Identify which cell holds the provided text, then report its (x, y) central coordinate. 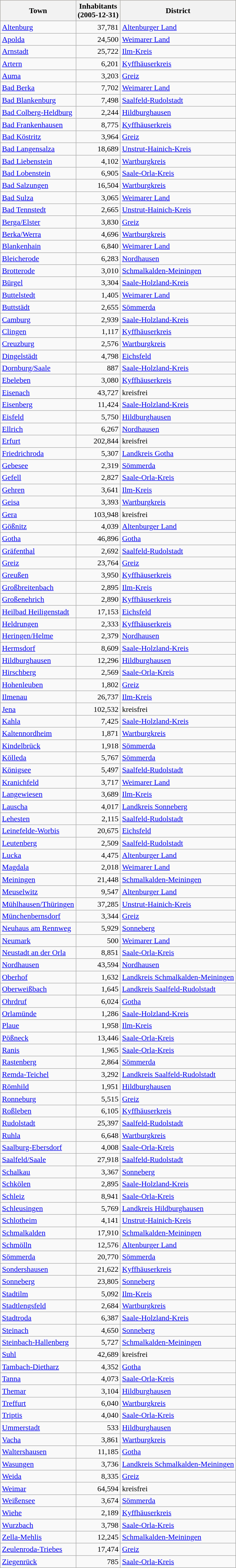
20,675 (98, 831)
Oberweißbach (38, 989)
5,515 (98, 1099)
Hirschberg (38, 673)
Neustadt an der Orla (38, 953)
2,509 (98, 843)
Münchenbernsdorf (38, 916)
3,065 (98, 198)
24,500 (98, 39)
17,474 (98, 1549)
12,576 (98, 1245)
6,267 (98, 429)
Ruhla (38, 1135)
Eisfeld (38, 417)
Langewiesen (38, 794)
Hohenleuben (38, 685)
4,475 (98, 855)
Ellrich (38, 429)
Bad Frankenhausen (38, 124)
3,304 (98, 283)
6,105 (98, 1111)
Schleiz (38, 1196)
Großbreitenbach (38, 587)
4,040 (98, 1415)
Königsee (38, 770)
Apolda (38, 39)
Ummerstadt (38, 1428)
13,446 (98, 1038)
Bad Langensalza (38, 149)
Weimar (38, 1488)
46,896 (98, 538)
Steinbach-Hallenberg (38, 1342)
2,665 (98, 210)
Blankenhain (38, 246)
2,576 (98, 344)
Bürgel (38, 283)
Bad Tennstedt (38, 210)
Steinach (38, 1330)
Town (38, 11)
Berga/Elster (38, 222)
3,203 (98, 76)
785 (98, 1562)
Großenehrich (38, 600)
6,648 (98, 1135)
26,737 (98, 697)
Camburg (38, 319)
Bad Sulza (38, 198)
2,692 (98, 551)
8,775 (98, 124)
3,736 (98, 1464)
Vacha (38, 1440)
Bad Colberg-Heldburg (38, 112)
1,871 (98, 733)
103,948 (98, 514)
23,805 (98, 1281)
Rastenberg (38, 1062)
Kranichfeld (38, 782)
5,092 (98, 1293)
3,830 (98, 222)
Ranis (38, 1050)
Auma (38, 76)
Schleusingen (38, 1208)
25,722 (98, 52)
Lehesten (38, 819)
3,641 (98, 490)
Kahla (38, 721)
3,717 (98, 782)
Bleicherode (38, 259)
2,827 (98, 478)
11,185 (98, 1452)
Ilmenau (38, 697)
3,010 (98, 271)
Gehren (38, 490)
Buttstädt (38, 307)
Treffurt (38, 1403)
Orlamünde (38, 1014)
3,292 (98, 1074)
1,965 (98, 1050)
Gräfenthal (38, 551)
2,864 (98, 1062)
Ebeleben (38, 380)
Altenburg (38, 27)
3,367 (98, 1172)
2,018 (98, 867)
Themar (38, 1391)
20,770 (98, 1257)
Gößnitz (38, 526)
Plaue (38, 1026)
4,650 (98, 1330)
Lauscha (38, 807)
1,918 (98, 746)
4,073 (98, 1379)
21,622 (98, 1269)
1,802 (98, 685)
Mühlhausen/Thüringen (38, 904)
4,141 (98, 1221)
Bad Köstritz (38, 137)
Waltershausen (38, 1452)
Triptis (38, 1415)
Bad Salzungen (38, 186)
6,201 (98, 64)
9,547 (98, 892)
Bad Liebenstein (38, 161)
Bad Blankenburg (38, 100)
Schmölln (38, 1245)
Gera (38, 514)
3,393 (98, 502)
21,448 (98, 880)
Berka/Werra (38, 234)
Rudolstadt (38, 1123)
6,905 (98, 173)
Schkölen (38, 1184)
1,951 (98, 1086)
43,594 (98, 965)
4,039 (98, 526)
Kölleda (38, 758)
2,319 (98, 466)
Roßleben (38, 1111)
3,950 (98, 575)
2,939 (98, 319)
Saalburg-Ebersdorf (38, 1148)
Landkreis Sonneberg (178, 807)
2,115 (98, 819)
6,840 (98, 246)
Römhild (38, 1086)
500 (98, 940)
Heldrungen (38, 624)
533 (98, 1428)
Meuselwitz (38, 892)
Dornburg/Saale (38, 368)
27,918 (98, 1160)
5,497 (98, 770)
Hermsdorf (38, 648)
43,727 (98, 393)
1,645 (98, 989)
202,844 (98, 441)
4,798 (98, 356)
Artern (38, 64)
Wasungen (38, 1464)
Zella-Mehlis (38, 1537)
6,387 (98, 1318)
2,569 (98, 673)
Neuhaus am Rennweg (38, 928)
42,689 (98, 1355)
1,405 (98, 295)
2,379 (98, 636)
8,335 (98, 1476)
Weißensee (38, 1500)
Zeulenroda-Triebes (38, 1549)
Erfurt (38, 441)
Inhabitants (2005-12-31) (98, 11)
Ronneburg (38, 1099)
Meiningen (38, 880)
3,689 (98, 794)
5,750 (98, 417)
7,498 (98, 100)
Jena (38, 709)
1,286 (98, 1014)
Kindelbrück (38, 746)
Greußen (38, 575)
887 (98, 368)
3,861 (98, 1440)
Saalfeld/Saale (38, 1160)
Creuzburg (38, 344)
Friedrichroda (38, 453)
7,702 (98, 88)
5,929 (98, 928)
102,532 (98, 709)
Weida (38, 1476)
Brotterode (38, 271)
5,307 (98, 453)
Kaltennordheim (38, 733)
16,504 (98, 186)
3,674 (98, 1500)
Wiehe (38, 1513)
5,767 (98, 758)
4,102 (98, 161)
Gefell (38, 478)
Magdala (38, 867)
6,024 (98, 1001)
Eisenberg (38, 405)
8,609 (98, 648)
Schlotheim (38, 1221)
3,344 (98, 916)
Pößneck (38, 1038)
Oberhof (38, 977)
5,769 (98, 1208)
8,941 (98, 1196)
Lucka (38, 855)
6,040 (98, 1403)
Buttelstedt (38, 295)
Geisa (38, 502)
Tanna (38, 1379)
Bad Lobenstein (38, 173)
6,283 (98, 259)
Schmalkalden (38, 1233)
Dingelstädt (38, 356)
2,684 (98, 1306)
Schalkau (38, 1172)
Sondershausen (38, 1269)
Gebesee (38, 466)
4,008 (98, 1148)
Clingen (38, 331)
Tambach-Dietharz (38, 1367)
17,153 (98, 612)
Leutenberg (38, 843)
2,333 (98, 624)
Eisenach (38, 393)
37,285 (98, 904)
Landkreis Hildburghausen (178, 1208)
25,397 (98, 1123)
Ohrdruf (38, 1001)
17,910 (98, 1233)
Arnstadt (38, 52)
District (178, 11)
Bad Berka (38, 88)
1,632 (98, 977)
3,964 (98, 137)
1,958 (98, 1026)
3,798 (98, 1525)
Suhl (38, 1355)
2,189 (98, 1513)
5,727 (98, 1342)
Landkreis Gotha (178, 453)
3,104 (98, 1391)
8,851 (98, 953)
Remda-Teichel (38, 1074)
1,117 (98, 331)
7,425 (98, 721)
12,245 (98, 1537)
18,689 (98, 149)
2,655 (98, 307)
4,017 (98, 807)
64,594 (98, 1488)
11,424 (98, 405)
Leinefelde-Worbis (38, 831)
Stadtilm (38, 1293)
2,244 (98, 112)
4,696 (98, 234)
Wurzbach (38, 1525)
Stadtlengsfeld (38, 1306)
Stadtroda (38, 1318)
Heringen/Helme (38, 636)
23,764 (98, 563)
3,080 (98, 380)
Heilbad Heiligenstadt (38, 612)
Neumark (38, 940)
37,781 (98, 27)
Ziegenrück (38, 1562)
12,296 (98, 660)
2,890 (98, 600)
4,352 (98, 1367)
